Return (x, y) of the center of cell containing provided text 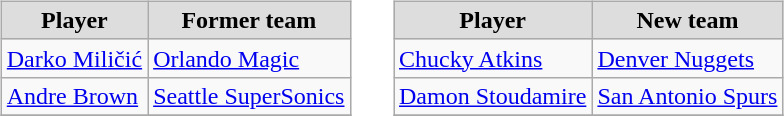
Orlando Magic (249, 58)
Former team (249, 20)
New team (688, 20)
Damon Stoudamire (493, 96)
Darko Miličić (74, 58)
Andre Brown (74, 96)
San Antonio Spurs (688, 96)
Denver Nuggets (688, 58)
Chucky Atkins (493, 58)
Seattle SuperSonics (249, 96)
